Scan for the cell matching the given text and deliver its (X, Y) coordinate at center. 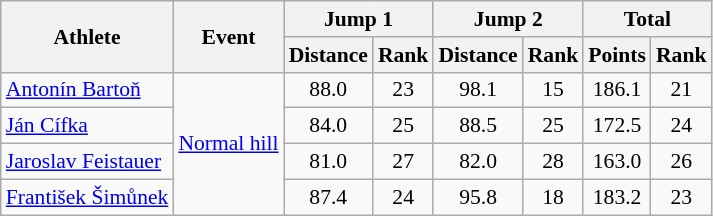
95.8 (478, 197)
Athlete (88, 36)
Event (228, 36)
18 (554, 197)
Jump 2 (508, 19)
88.0 (328, 90)
František Šimůnek (88, 197)
81.0 (328, 162)
Points (617, 55)
Jump 1 (359, 19)
15 (554, 90)
Antonín Bartoň (88, 90)
82.0 (478, 162)
Ján Cífka (88, 126)
28 (554, 162)
163.0 (617, 162)
88.5 (478, 126)
Total (647, 19)
84.0 (328, 126)
Normal hill (228, 143)
87.4 (328, 197)
21 (682, 90)
27 (404, 162)
26 (682, 162)
172.5 (617, 126)
98.1 (478, 90)
183.2 (617, 197)
186.1 (617, 90)
Jaroslav Feistauer (88, 162)
